Capture the cell that displays the provided text and extract its [x, y] central coordinate. 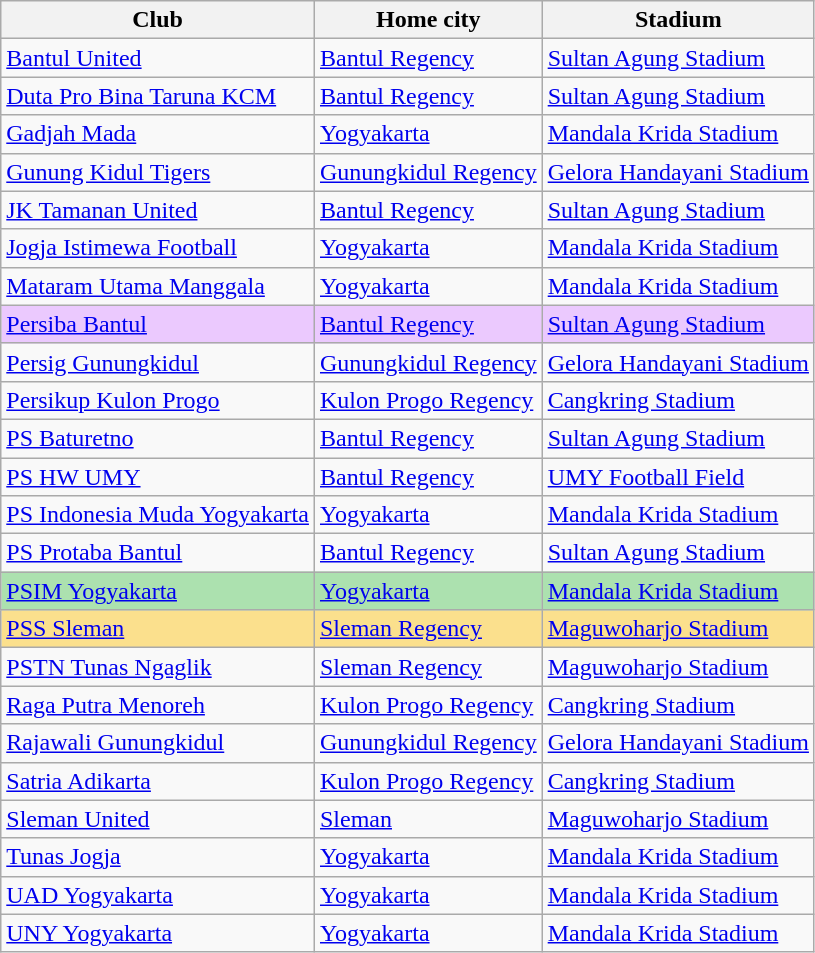
Satria Adikarta [158, 781]
Persiba Bantul [158, 324]
PSIM Yogyakarta [158, 591]
PS Indonesia Muda Yogyakarta [158, 515]
Persig Gunungkidul [158, 362]
Duta Pro Bina Taruna KCM [158, 96]
UMY Football Field [678, 477]
Bantul United [158, 58]
Stadium [678, 20]
Sleman United [158, 819]
Rajawali Gunungkidul [158, 743]
PS HW UMY [158, 477]
Tunas Jogja [158, 857]
PSTN Tunas Ngaglik [158, 667]
Sleman [428, 819]
JK Tamanan United [158, 210]
Club [158, 20]
UNY Yogyakarta [158, 933]
Home city [428, 20]
PS Baturetno [158, 438]
Persikup Kulon Progo [158, 400]
Gadjah Mada [158, 134]
PSS Sleman [158, 629]
Gunung Kidul Tigers [158, 172]
Mataram Utama Manggala [158, 286]
Raga Putra Menoreh [158, 705]
UAD Yogyakarta [158, 895]
PS Protaba Bantul [158, 553]
Jogja Istimewa Football [158, 248]
